For the text-containing cell, return its midpoint in (x, y) coordinate format. 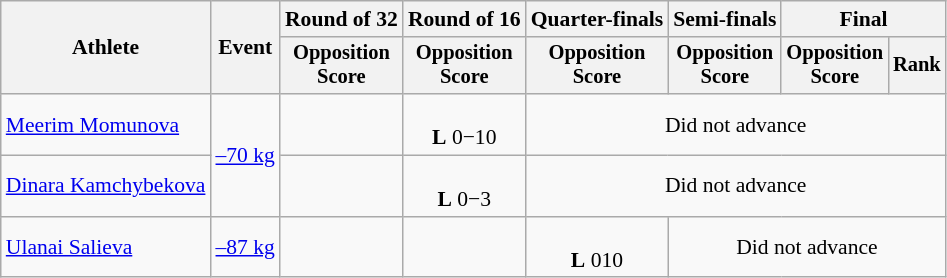
Event (244, 48)
Meerim Momunova (106, 124)
L 010 (597, 248)
Round of 16 (464, 19)
Dinara Kamchybekova (106, 186)
L 0−3 (464, 186)
L 0−10 (464, 124)
Rank (917, 66)
–87 kg (244, 248)
Quarter-finals (597, 19)
–70 kg (244, 155)
Semi-finals (724, 19)
Ulanai Salieva (106, 248)
Athlete (106, 48)
Round of 32 (342, 19)
Final (863, 19)
